Locate the cell with the specified text and output its [x, y] center coordinate. 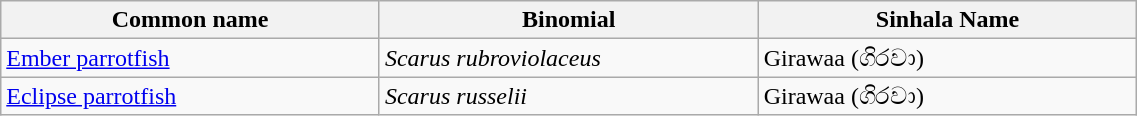
Ember parrotfish [190, 58]
Eclipse parrotfish [190, 96]
Scarus rubroviolaceus [568, 58]
Sinhala Name [948, 20]
Common name [190, 20]
Binomial [568, 20]
Scarus russelii [568, 96]
